Detect which cell encompasses the target text, then output its (x, y) center coordinate. 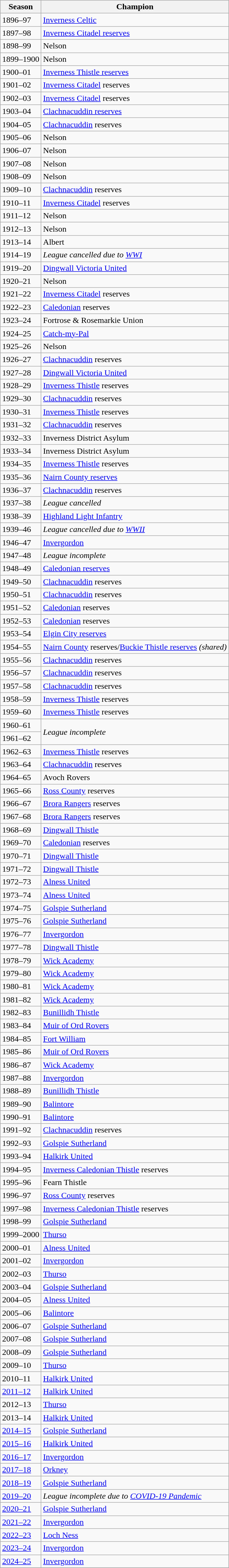
2000–01 (21, 1248)
Elgin City reserves (135, 634)
1991–92 (21, 1130)
1934–35 (21, 464)
2006–07 (21, 1326)
1954–55 (21, 647)
1925–26 (21, 346)
1922–23 (21, 307)
2010–11 (21, 1378)
2021–22 (21, 1522)
1928–29 (21, 386)
1951–52 (21, 608)
2012–13 (21, 1404)
1958–59 (21, 699)
1902–03 (21, 98)
1959–60 (21, 712)
1960–61 (21, 725)
1907–08 (21, 164)
1949–50 (21, 582)
1931–32 (21, 425)
1986–87 (21, 1065)
2009–10 (21, 1365)
Season (21, 7)
1898–99 (21, 46)
2018–19 (21, 1483)
1982–83 (21, 1013)
1924–25 (21, 333)
1976–77 (21, 934)
1968–69 (21, 830)
1897–98 (21, 33)
2005–06 (21, 1313)
1952–53 (21, 621)
2004–05 (21, 1300)
2020–21 (21, 1509)
1921–22 (21, 294)
Albert (135, 242)
Catch-my-Pal (135, 333)
2017–18 (21, 1470)
Inverness Celtic (135, 20)
1998–99 (21, 1222)
1996–97 (21, 1195)
Orkney (135, 1470)
1979–80 (21, 973)
1899–1900 (21, 59)
1975–76 (21, 921)
Avoch Rovers (135, 777)
1920–21 (21, 281)
2016–17 (21, 1457)
1930–31 (21, 412)
1984–85 (21, 1039)
1932–33 (21, 438)
1992–93 (21, 1143)
1967–68 (21, 817)
1990–91 (21, 1117)
2015–16 (21, 1444)
1901–02 (21, 85)
2014–15 (21, 1431)
1972–73 (21, 882)
League incomplete due to COVID-19 Pandemic (135, 1496)
1935–36 (21, 477)
1955–56 (21, 660)
1896–97 (21, 20)
1970–71 (21, 856)
1923–24 (21, 320)
Fort William (135, 1039)
1927–28 (21, 372)
1900–01 (21, 72)
1946–47 (21, 542)
1936–37 (21, 490)
1977–78 (21, 947)
League cancelled (135, 503)
League cancelled due to WWII (135, 529)
1957–58 (21, 686)
1987–88 (21, 1078)
2023–24 (21, 1548)
1966–67 (21, 804)
1909–10 (21, 190)
Highland Light Infantry (135, 516)
2011–12 (21, 1391)
Champion (135, 7)
1989–90 (21, 1104)
1903–04 (21, 111)
1919–20 (21, 268)
1939–46 (21, 529)
1914–19 (21, 255)
1950–51 (21, 595)
2001–02 (21, 1261)
1948–49 (21, 568)
1983–84 (21, 1026)
1993–94 (21, 1156)
1964–65 (21, 777)
Fortrose & Rosemarkie Union (135, 320)
1913–14 (21, 242)
Fearn Thistle (135, 1182)
Nairn County reserves/Buckie Thistle reserves (shared) (135, 647)
1994–95 (21, 1169)
2003–04 (21, 1287)
1965–66 (21, 790)
1961–62 (21, 738)
1947–48 (21, 555)
1963–64 (21, 764)
1962–63 (21, 751)
1937–38 (21, 503)
1938–39 (21, 516)
1995–96 (21, 1182)
1910–11 (21, 203)
2002–03 (21, 1274)
1974–75 (21, 908)
1912–13 (21, 229)
1997–98 (21, 1208)
2007–08 (21, 1339)
1969–70 (21, 843)
1981–82 (21, 1000)
1953–54 (21, 634)
1988–89 (21, 1091)
2008–09 (21, 1352)
1973–74 (21, 895)
1906–07 (21, 150)
1980–81 (21, 986)
1904–05 (21, 124)
1933–34 (21, 451)
1905–06 (21, 137)
1985–86 (21, 1052)
2022–23 (21, 1535)
1971–72 (21, 869)
League cancelled due to WWI (135, 255)
1999–2000 (21, 1235)
Nairn County reserves (135, 477)
Loch Ness (135, 1535)
1926–27 (21, 359)
1929–30 (21, 399)
2024–25 (21, 1561)
1911–12 (21, 216)
2019–20 (21, 1496)
1908–09 (21, 177)
2013–14 (21, 1418)
1978–79 (21, 960)
1956–57 (21, 673)
